Find where the given text appears and provide that cell's center as [x, y] coordinate. 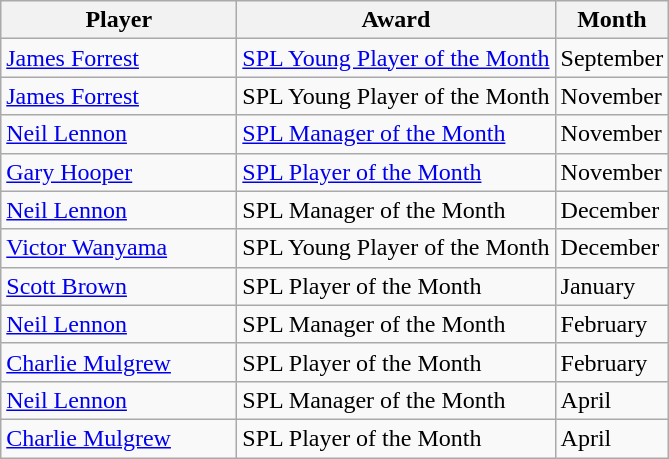
Victor Wanyama [119, 248]
Month [612, 20]
January [612, 286]
Player [119, 20]
Gary Hooper [119, 172]
September [612, 58]
Award [396, 20]
Scott Brown [119, 286]
